Locate the cell with the specified text and output its (X, Y) center coordinate. 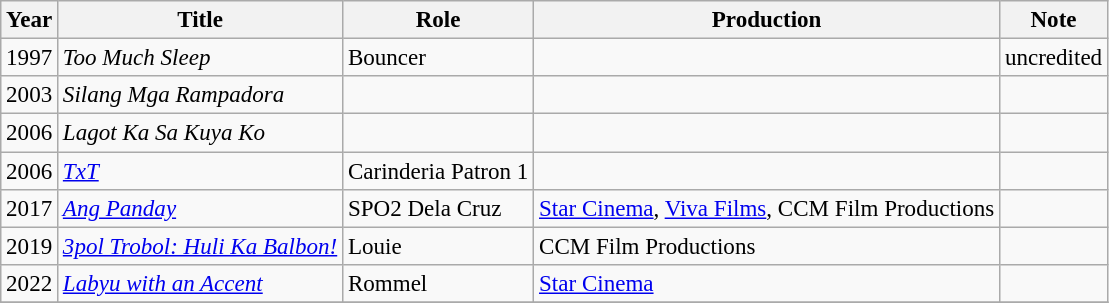
Star Cinema, Viva Films, CCM Film Productions (767, 209)
1997 (30, 58)
2003 (30, 95)
SPO2 Dela Cruz (438, 209)
Role (438, 20)
Silang Mga Rampadora (200, 95)
Year (30, 20)
CCM Film Productions (767, 246)
uncredited (1054, 58)
Ang Panday (200, 209)
Carinderia Patron 1 (438, 171)
Labyu with an Accent (200, 284)
Star Cinema (767, 284)
Production (767, 20)
Bouncer (438, 58)
Lagot Ka Sa Kuya Ko (200, 133)
Louie (438, 246)
2019 (30, 246)
2022 (30, 284)
Note (1054, 20)
Too Much Sleep (200, 58)
2017 (30, 209)
3pol Trobol: Huli Ka Balbon! (200, 246)
Title (200, 20)
Rommel (438, 284)
TxT (200, 171)
